Determine the [X, Y] coordinate at the center of the cell enclosing the given text.  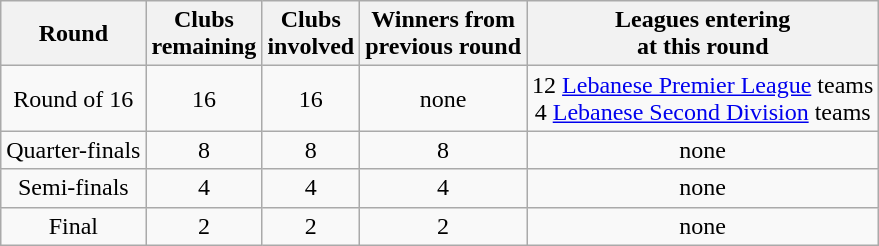
Quarter-finals [74, 150]
Round of 16 [74, 98]
Winners fromprevious round [444, 34]
Semi-finals [74, 188]
Leagues enteringat this round [703, 34]
12 Lebanese Premier League teams4 Lebanese Second Division teams [703, 98]
Clubsinvolved [311, 34]
Round [74, 34]
Clubsremaining [204, 34]
Final [74, 226]
